Extract the [X, Y] coordinate from the center of the cell holding the provided text.  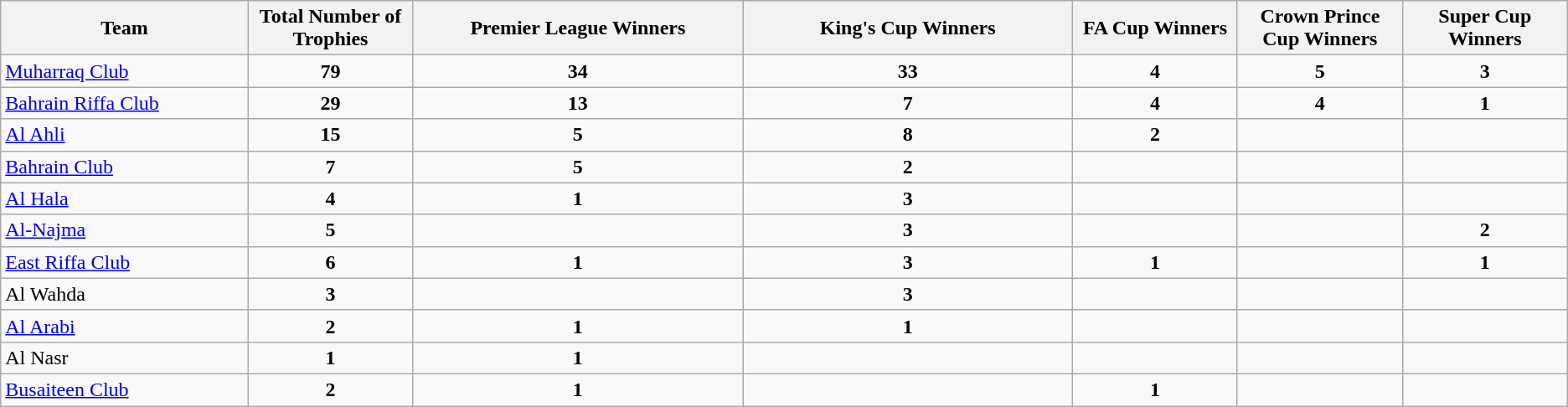
Crown Prince Cup Winners [1320, 28]
8 [908, 135]
29 [330, 103]
34 [578, 71]
Al Nasr [124, 358]
Al-Najma [124, 230]
6 [330, 262]
Busaiteen Club [124, 389]
13 [578, 103]
Al Arabi [124, 326]
Super Cup Winners [1484, 28]
Al Hala [124, 198]
King's Cup Winners [908, 28]
Al Wahda [124, 294]
Bahrain Club [124, 167]
Team [124, 28]
15 [330, 135]
79 [330, 71]
Premier League Winners [578, 28]
FA Cup Winners [1156, 28]
East Riffa Club [124, 262]
Al Ahli [124, 135]
Bahrain Riffa Club [124, 103]
Muharraq Club [124, 71]
Total Number of Trophies [330, 28]
33 [908, 71]
